Return (X, Y) of the center of cell containing provided text 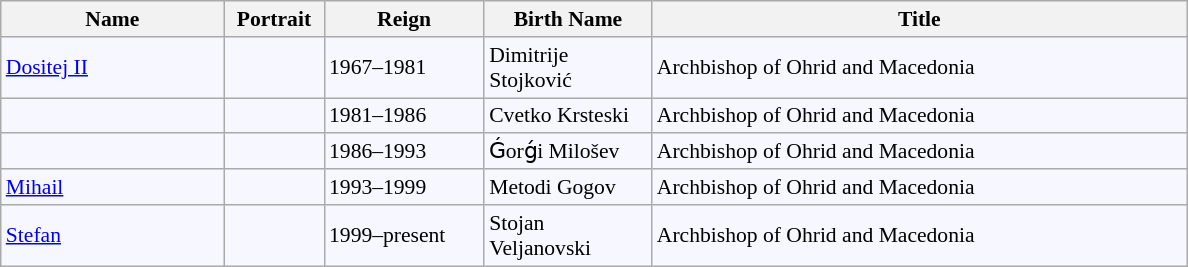
1999–present (404, 236)
1967–1981 (404, 68)
Mihail (112, 187)
Dimitrije Stojković (568, 68)
1993–1999 (404, 187)
Portrait (274, 19)
Cvetko Krsteski (568, 116)
Ǵorǵi Milošev (568, 152)
1981–1986 (404, 116)
Metodi Gogov (568, 187)
1986–1993 (404, 152)
Dositej II (112, 68)
Stojan Veljanovski (568, 236)
Reign (404, 19)
Name (112, 19)
Birth Name (568, 19)
Stefan (112, 236)
Title (920, 19)
